Search for the cell housing the specified text and yield its (X, Y) center coordinate. 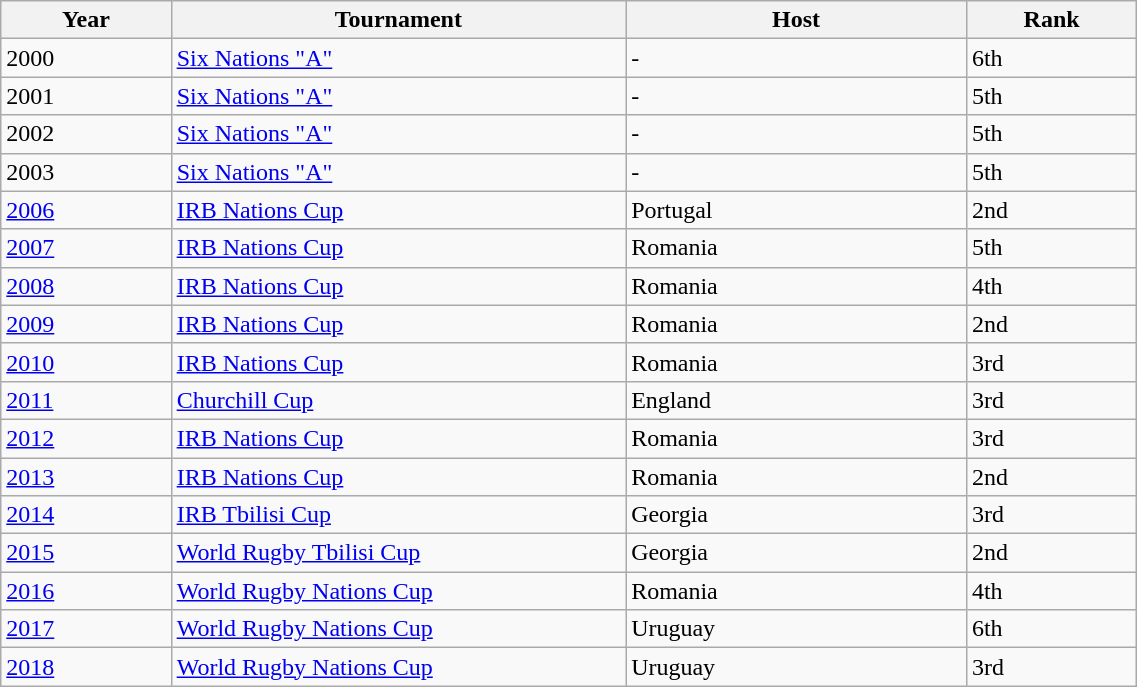
2017 (86, 629)
Host (796, 20)
2002 (86, 134)
2001 (86, 96)
World Rugby Tbilisi Cup (398, 553)
2003 (86, 172)
IRB Tbilisi Cup (398, 515)
2015 (86, 553)
Year (86, 20)
2018 (86, 667)
England (796, 400)
2000 (86, 58)
2006 (86, 210)
Tournament (398, 20)
Churchill Cup (398, 400)
2009 (86, 324)
2016 (86, 591)
2011 (86, 400)
Rank (1051, 20)
2012 (86, 438)
Portugal (796, 210)
2010 (86, 362)
2007 (86, 248)
2008 (86, 286)
2013 (86, 477)
2014 (86, 515)
